From the cell containing the given text, extract its center point as (X, Y) coordinate. 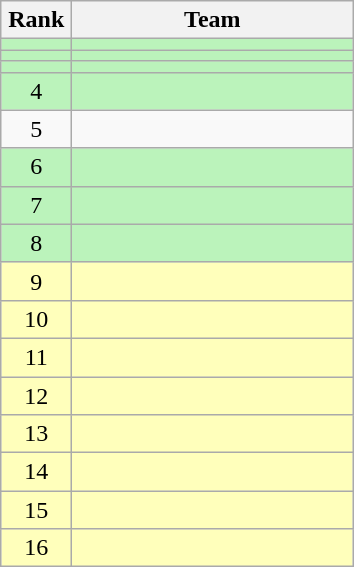
5 (36, 129)
9 (36, 281)
12 (36, 395)
8 (36, 243)
15 (36, 510)
6 (36, 167)
16 (36, 548)
11 (36, 357)
7 (36, 205)
Team (212, 20)
13 (36, 434)
10 (36, 319)
Rank (36, 20)
4 (36, 91)
14 (36, 472)
